For the text-containing cell, return its midpoint in [X, Y] coordinate format. 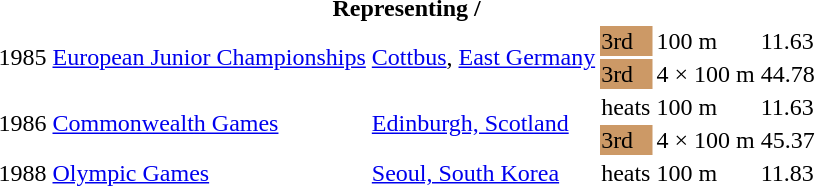
heats [626, 107]
Commonwealth Games [209, 124]
European Junior Championships [209, 58]
Edinburgh, Scotland [483, 124]
Cottbus, East Germany [483, 58]
